Search for the cell housing the specified text and yield its [X, Y] center coordinate. 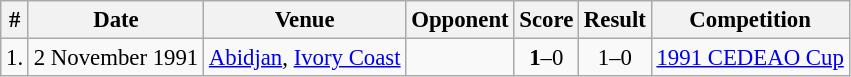
Competition [750, 20]
Result [616, 20]
Opponent [460, 20]
Venue [305, 20]
2 November 1991 [116, 58]
1991 CEDEAO Cup [750, 58]
1. [15, 58]
Score [546, 20]
Abidjan, Ivory Coast [305, 58]
# [15, 20]
Date [116, 20]
